Return the (x, y) coordinate for the center point of the cell that contains the specified text.  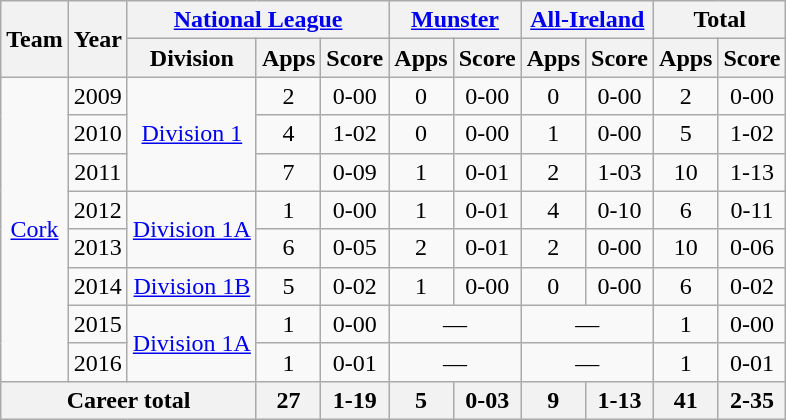
2015 (98, 324)
0-09 (355, 172)
9 (553, 400)
1-19 (355, 400)
27 (288, 400)
Team (35, 39)
2-35 (752, 400)
Year (98, 39)
Cork (35, 229)
2010 (98, 134)
All-Ireland (587, 20)
41 (686, 400)
7 (288, 172)
0-10 (620, 210)
Munster (455, 20)
1-03 (620, 172)
0-03 (487, 400)
Division 1 (192, 134)
2012 (98, 210)
Career total (129, 400)
2011 (98, 172)
0-11 (752, 210)
Division 1B (192, 286)
2013 (98, 248)
Total (720, 20)
2009 (98, 96)
2014 (98, 286)
Division (192, 58)
National League (258, 20)
0-06 (752, 248)
2016 (98, 362)
0-05 (355, 248)
